Search for the cell housing the specified text and yield its (X, Y) center coordinate. 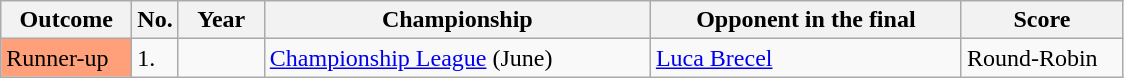
Year (221, 20)
Luca Brecel (806, 58)
Round-Robin (1042, 58)
No. (155, 20)
Opponent in the final (806, 20)
Championship (457, 20)
Outcome (66, 20)
Score (1042, 20)
Runner-up (66, 58)
1. (155, 58)
Championship League (June) (457, 58)
